Scan for the cell matching the given text and deliver its [X, Y] coordinate at center. 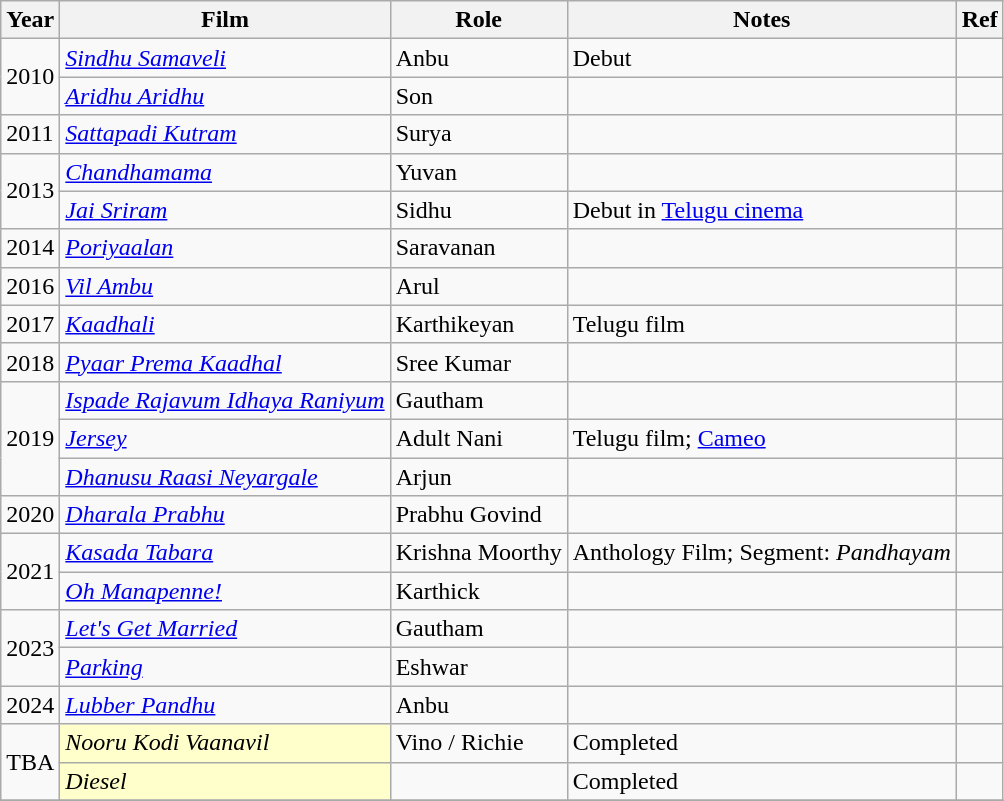
Pyaar Prema Kaadhal [225, 362]
Jai Sriram [225, 210]
Sattapadi Kutram [225, 134]
Chandhamama [225, 172]
Sindhu Samaveli [225, 58]
Aridhu Aridhu [225, 96]
2020 [30, 515]
2016 [30, 286]
2021 [30, 572]
Lubber Pandhu [225, 705]
Son [478, 96]
Telugu film [762, 324]
2024 [30, 705]
Jersey [225, 438]
TBA [30, 762]
Vino / Richie [478, 743]
Krishna Moorthy [478, 553]
Karthikeyan [478, 324]
Dharala Prabhu [225, 515]
Saravanan [478, 248]
Ref [980, 20]
Let's Get Married [225, 629]
Eshwar [478, 667]
Nooru Kodi Vaanavil [225, 743]
Role [478, 20]
Diesel [225, 781]
Surya [478, 134]
Adult Nani [478, 438]
Arul [478, 286]
Film [225, 20]
Sidhu [478, 210]
Arjun [478, 477]
2023 [30, 648]
Prabhu Govind [478, 515]
2011 [30, 134]
Anthology Film; Segment: Pandhayam [762, 553]
Karthick [478, 591]
Dhanusu Raasi Neyargale [225, 477]
Year [30, 20]
2014 [30, 248]
Notes [762, 20]
Debut in Telugu cinema [762, 210]
2018 [30, 362]
Kasada Tabara [225, 553]
2017 [30, 324]
Vil Ambu [225, 286]
Poriyaalan [225, 248]
Yuvan [478, 172]
Debut [762, 58]
Parking [225, 667]
Kaadhali [225, 324]
Sree Kumar [478, 362]
2019 [30, 438]
2013 [30, 191]
Oh Manapenne! [225, 591]
Telugu film; Cameo [762, 438]
2010 [30, 77]
Ispade Rajavum Idhaya Raniyum [225, 400]
